From the cell containing the given text, extract its center point as (X, Y) coordinate. 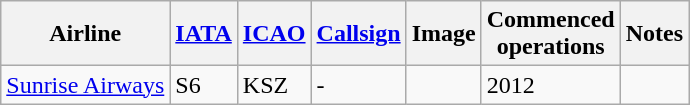
Notes (654, 34)
KSZ (274, 85)
Airline (86, 34)
Image (444, 34)
IATA (204, 34)
ICAO (274, 34)
- (358, 85)
Commencedoperations (550, 34)
S6 (204, 85)
Sunrise Airways (86, 85)
Callsign (358, 34)
2012 (550, 85)
